Determine the [x, y] coordinate at the center of the cell enclosing the given text.  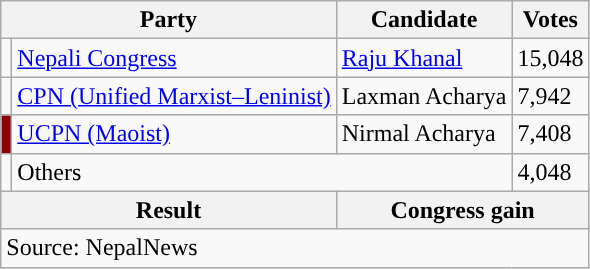
Laxman Acharya [424, 96]
Result [168, 210]
Nepali Congress [174, 58]
CPN (Unified Marxist–Leninist) [174, 96]
Source: NepalNews [295, 248]
7,942 [550, 96]
Nirmal Acharya [424, 134]
7,408 [550, 134]
UCPN (Maoist) [174, 134]
Votes [550, 20]
4,048 [550, 172]
15,048 [550, 58]
Congress gain [462, 210]
Others [262, 172]
Party [168, 20]
Candidate [424, 20]
Raju Khanal [424, 58]
